Locate the cell with the specified text and output its (x, y) center coordinate. 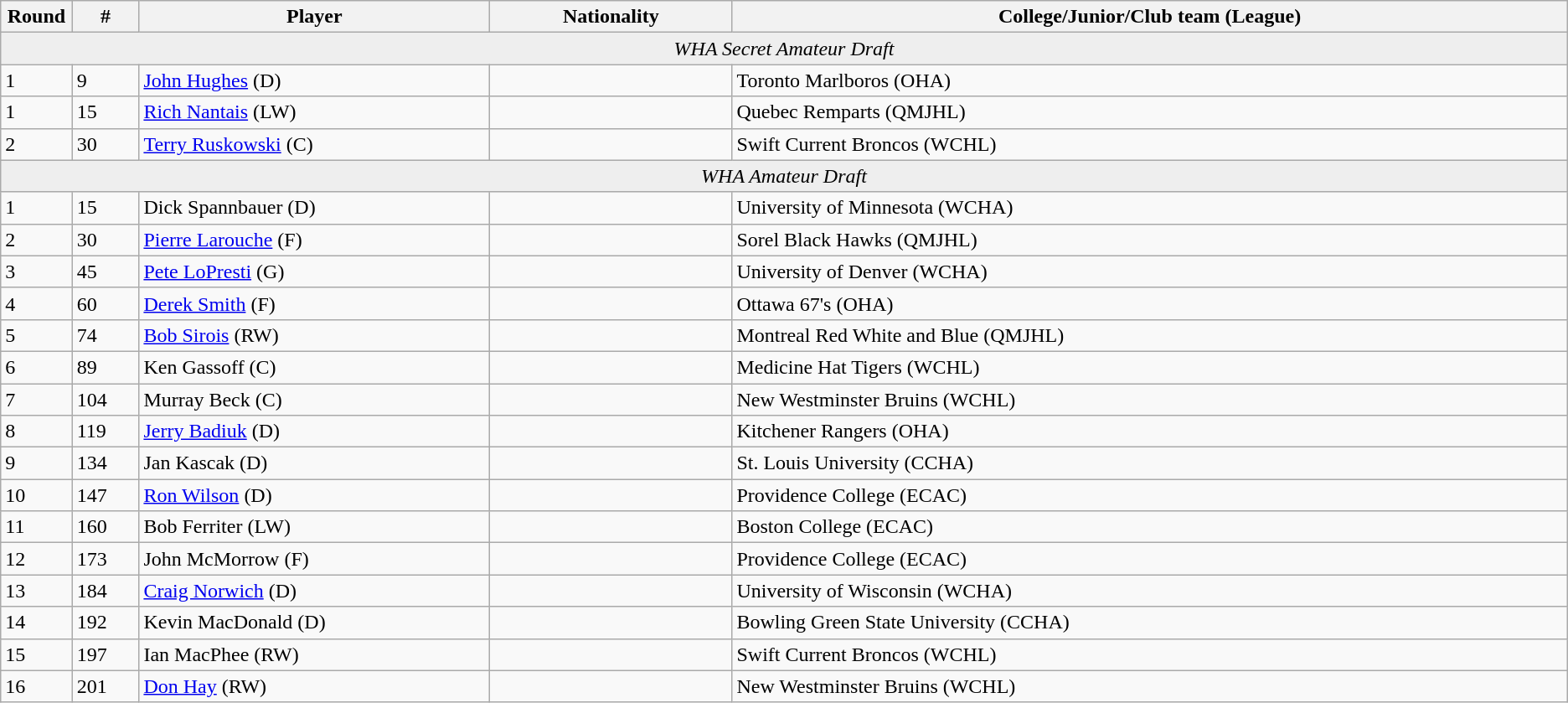
Ottawa 67's (OHA) (1149, 303)
Bob Ferriter (LW) (315, 527)
Ken Gassoff (C) (315, 367)
160 (106, 527)
3 (37, 271)
Bowling Green State University (CCHA) (1149, 623)
Toronto Marlboros (OHA) (1149, 80)
Sorel Black Hawks (QMJHL) (1149, 240)
5 (37, 335)
6 (37, 367)
119 (106, 432)
Player (315, 17)
Medicine Hat Tigers (WCHL) (1149, 367)
12 (37, 559)
WHA Secret Amateur Draft (784, 49)
John Hughes (D) (315, 80)
Pierre Larouche (F) (315, 240)
St. Louis University (CCHA) (1149, 463)
# (106, 17)
Round (37, 17)
Kevin MacDonald (D) (315, 623)
University of Denver (WCHA) (1149, 271)
197 (106, 654)
University of Minnesota (WCHA) (1149, 208)
Ian MacPhee (RW) (315, 654)
8 (37, 432)
147 (106, 495)
192 (106, 623)
11 (37, 527)
14 (37, 623)
10 (37, 495)
60 (106, 303)
7 (37, 400)
89 (106, 367)
4 (37, 303)
Montreal Red White and Blue (QMJHL) (1149, 335)
Craig Norwich (D) (315, 591)
104 (106, 400)
Jerry Badiuk (D) (315, 432)
University of Wisconsin (WCHA) (1149, 591)
45 (106, 271)
Boston College (ECAC) (1149, 527)
WHA Amateur Draft (784, 176)
Kitchener Rangers (OHA) (1149, 432)
Rich Nantais (LW) (315, 112)
201 (106, 686)
Derek Smith (F) (315, 303)
Quebec Remparts (QMJHL) (1149, 112)
173 (106, 559)
134 (106, 463)
Ron Wilson (D) (315, 495)
74 (106, 335)
184 (106, 591)
College/Junior/Club team (League) (1149, 17)
Don Hay (RW) (315, 686)
13 (37, 591)
16 (37, 686)
Murray Beck (C) (315, 400)
Bob Sirois (RW) (315, 335)
Dick Spannbauer (D) (315, 208)
John McMorrow (F) (315, 559)
Nationality (611, 17)
Pete LoPresti (G) (315, 271)
Jan Kascak (D) (315, 463)
Terry Ruskowski (C) (315, 144)
